Provide the [X, Y] coordinate of the cell's center where the given text is located.  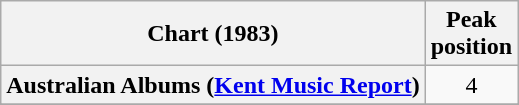
4 [471, 85]
Australian Albums (Kent Music Report) [213, 85]
Chart (1983) [213, 34]
Peak position [471, 34]
